Locate the cell with the specified text and output its (x, y) center coordinate. 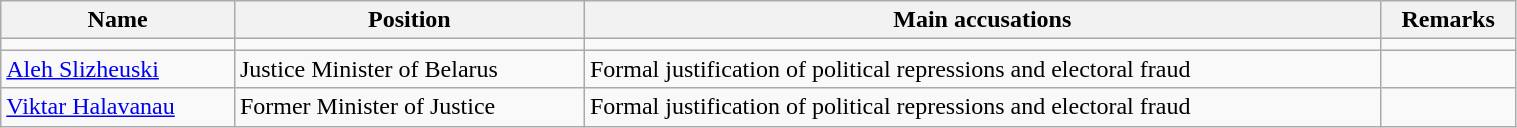
Former Minister of Justice (409, 107)
Justice Minister of Belarus (409, 69)
Position (409, 20)
Aleh Slizheuski (118, 69)
Main accusations (982, 20)
Viktar Halavanau (118, 107)
Name (118, 20)
Remarks (1448, 20)
